Return [x, y] of the center of cell containing provided text 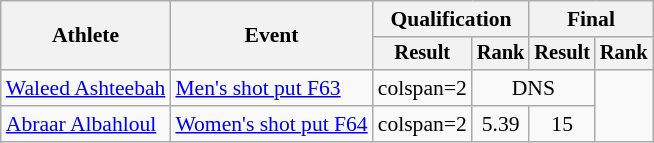
Men's shot put F63 [271, 88]
Abraar Albahloul [86, 124]
5.39 [501, 124]
Waleed Ashteebah [86, 88]
Women's shot put F64 [271, 124]
Final [590, 19]
DNS [534, 88]
Qualification [452, 19]
Event [271, 36]
Athlete [86, 36]
15 [562, 124]
